Provide the [x, y] coordinate of the cell's center where the given text is located.  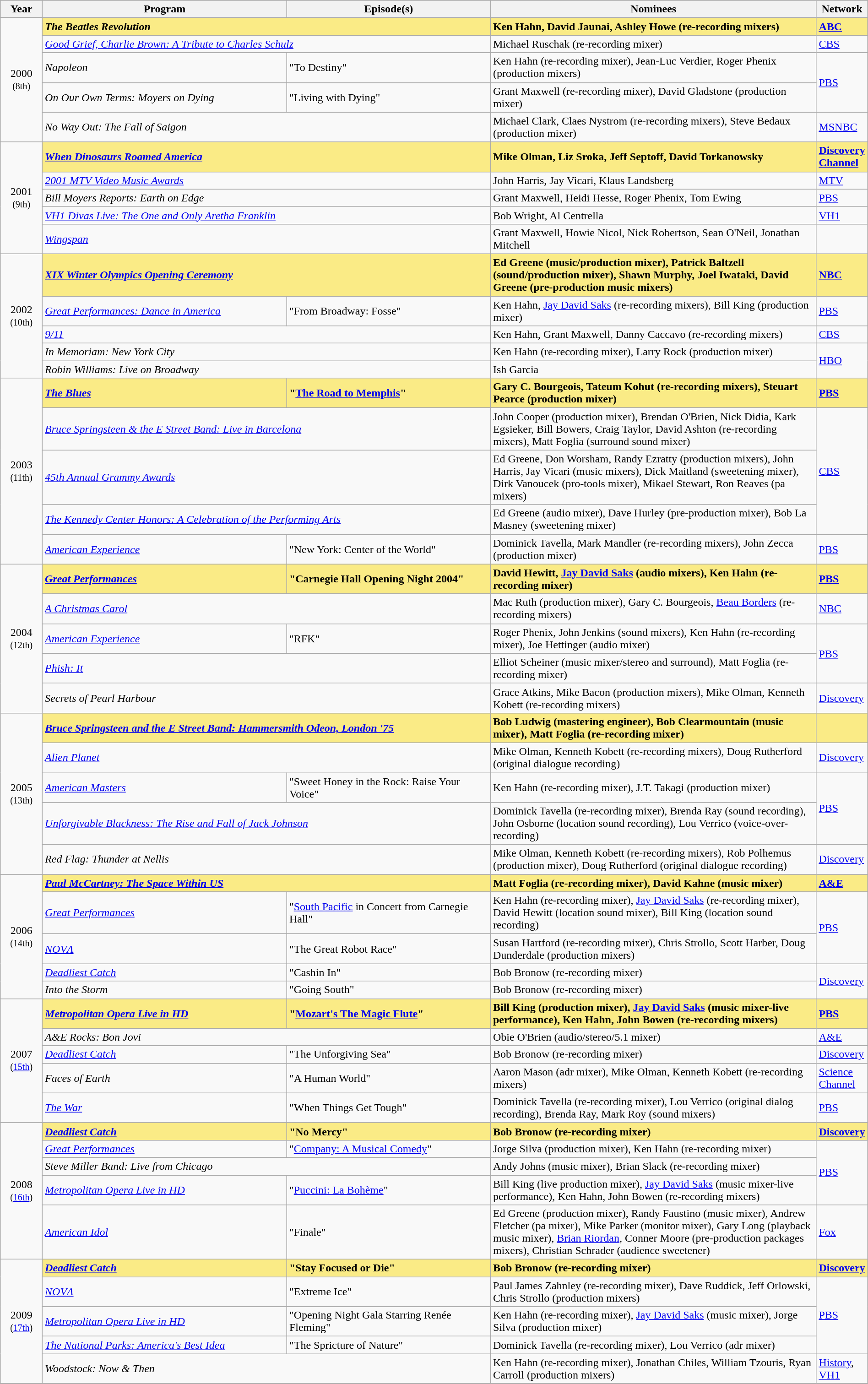
"Sweet Honey in the Rock: Raise Your Voice" [388, 787]
Aaron Mason (adr mixer), Mike Olman, Kenneth Kobett (re-recording mixers) [653, 1078]
When Dinosaurs Roamed America [266, 157]
2002 (10th) [22, 316]
"Going South" [388, 990]
"The Unforgiving Sea" [388, 1054]
Elliot Scheiner (music mixer/stereo and surround), Matt Foglia (re-recording mixer) [653, 668]
Ken Hahn (re-recording mixer), Larry Rock (production mixer) [653, 352]
Dominick Tavella (re-recording mixer), Brenda Ray (sound recording), John Osborne (location sound recording), Lou Verrico (voice-over-recording) [653, 824]
MTV [842, 180]
Nominees [653, 9]
Roger Phenix, John Jenkins (sound mixers), Ken Hahn (re-recording mixer), Joe Hettinger (audio mixer) [653, 638]
"The Road to Memphis" [388, 393]
Mike Olman, Kenneth Kobett (re-recording mixers), Rob Polhemus (production mixer), Doug Rutherford (original dialogue recording) [653, 860]
Bill Moyers Reports: Earth on Edge [266, 198]
Into the Storm [165, 990]
Grant Maxwell (re-recording mixer), David Gladstone (production mixer) [653, 97]
Napoleon [165, 68]
Bob Ludwig (mastering engineer), Bob Clearmountain (music mixer), Matt Foglia (re-recording mixer) [653, 728]
Ken Hahn (re-recording mixer), Jean-Luc Verdier, Roger Phenix (production mixers) [653, 68]
Program [165, 9]
Andy Johns (music mixer), Brian Slack (re-recording mixer) [653, 1166]
Unforgivable Blackness: The Rise and Fall of Jack Johnson [266, 824]
The War [165, 1108]
Mike Olman, Liz Sroka, Jeff Septoff, David Torkanowsky [653, 157]
Bruce Springsteen and the E Street Band: Hammersmith Odeon, London '75 [266, 728]
ABC [842, 27]
Ish Garcia [653, 369]
Paul McCartney: The Space Within US [266, 883]
Dominick Tavella (re-recording mixer), Lou Verrico (adr mixer) [653, 1345]
Dominick Tavella (re-recording mixer), Lou Verrico (original dialog recording), Brenda Ray, Mark Roy (sound mixers) [653, 1108]
A&E Rocks: Bon Jovi [266, 1037]
2004 (12th) [22, 638]
"RFK" [388, 638]
2001 (9th) [22, 198]
Year [22, 9]
Matt Foglia (re-recording mixer), David Kahne (music mixer) [653, 883]
2009 (17th) [22, 1321]
Dominick Tavella, Mark Mandler (re-recording mixers), John Zecca (production mixer) [653, 549]
The National Parks: America's Best Idea [165, 1345]
Network [842, 9]
XIX Winter Olympics Opening Ceremony [266, 275]
2006 (14th) [22, 937]
"Finale" [388, 1232]
Red Flag: Thunder at Nellis [266, 860]
David Hewitt, Jay David Saks (audio mixers), Ken Hahn (re-recording mixer) [653, 579]
Robin Williams: Live on Broadway [266, 369]
"From Broadway: Fosse" [388, 310]
Discovery Channel [842, 157]
Ken Hahn (re-recording mixer), Jay David Saks (music mixer), Jorge Silva (production mixer) [653, 1321]
"South Pacific in Concert from Carnegie Hall" [388, 913]
"No Mercy" [388, 1131]
"When Things Get Tough" [388, 1108]
Woodstock: Now & Then [266, 1369]
Obie O'Brien (audio/stereo/5.1 mixer) [653, 1037]
"Puccini: La Bohème" [388, 1189]
"The Great Robot Race" [388, 949]
Grant Maxwell, Howie Nicol, Nick Robertson, Sean O'Neil, Jonathan Mitchell [653, 239]
2005 (13th) [22, 793]
On Our Own Terms: Moyers on Dying [165, 97]
Mac Ruth (production mixer), Gary C. Bourgeois, Beau Borders (re-recording mixers) [653, 609]
2007 (15th) [22, 1060]
"The Spricture of Nature" [388, 1345]
Episode(s) [388, 9]
Ken Hahn, David Jaunai, Ashley Howe (re-recording mixers) [653, 27]
Ken Hahn, Grant Maxwell, Danny Caccavo (re-recording mixers) [653, 335]
Susan Hartford (re-recording mixer), Chris Strollo, Scott Harber, Doug Dunderdale (production mixers) [653, 949]
Bruce Springsteen & the E Street Band: Live in Barcelona [266, 429]
"Living with Dying" [388, 97]
Ken Hahn (re-recording mixer), J.T. Takagi (production mixer) [653, 787]
In Memoriam: New York City [266, 352]
MSNBC [842, 127]
"Stay Focused or Die" [388, 1268]
Fox [842, 1232]
American Masters [165, 787]
Ken Hahn (re-recording mixer), Jonathan Chiles, William Tzouris, Ryan Carroll (production mixers) [653, 1369]
Bob Wright, Al Centrella [653, 215]
2001 MTV Video Music Awards [266, 180]
Michael Clark, Claes Nystrom (re-recording mixers), Steve Bedaux (production mixer) [653, 127]
Paul James Zahnley (re-recording mixer), Dave Ruddick, Jeff Orlowski, Chris Strollo (production mixers) [653, 1292]
Alien Planet [266, 757]
2008 (16th) [22, 1191]
Jorge Silva (production mixer), Ken Hahn (re-recording mixer) [653, 1149]
"Mozart's The Magic Flute" [388, 1014]
"To Destiny" [388, 68]
Grant Maxwell, Heidi Hesse, Roger Phenix, Tom Ewing [653, 198]
"Extreme Ice" [388, 1292]
VH1 Divas Live: The One and Only Aretha Franklin [266, 215]
"New York: Center of the World" [388, 549]
Michael Ruschak (re-recording mixer) [653, 44]
2003 (11th) [22, 471]
"Carnegie Hall Opening Night 2004" [388, 579]
"Opening Night Gala Starring Renée Fleming" [388, 1321]
Bill King (live production mixer), Jay David Saks (music mixer-live performance), Ken Hahn, John Bowen (re-recording mixers) [653, 1189]
Mike Olman, Kenneth Kobett (re-recording mixers), Doug Rutherford (original dialogue recording) [653, 757]
Science Channel [842, 1078]
The Blues [165, 393]
45th Annual Grammy Awards [266, 477]
The Beatles Revolution [266, 27]
Secrets of Pearl Harbour [266, 698]
American Idol [165, 1232]
9/11 [266, 335]
Good Grief, Charlie Brown: A Tribute to Charles Schulz [266, 44]
History, VH1 [842, 1369]
"Cashin In" [388, 972]
Faces of Earth [165, 1078]
No Way Out: The Fall of Saigon [266, 127]
Phish: It [266, 668]
"Company: A Musical Comedy" [388, 1149]
Gary C. Bourgeois, Tateum Kohut (re-recording mixers), Steuart Pearce (production mixer) [653, 393]
VH1 [842, 215]
Ed Greene (music/production mixer), Patrick Baltzell (sound/production mixer), Shawn Murphy, Joel Iwataki, David Greene (pre-production music mixers) [653, 275]
2000 (8th) [22, 80]
"A Human World" [388, 1078]
Bill King (production mixer), Jay David Saks (music mixer-live performance), Ken Hahn, John Bowen (re-recording mixers) [653, 1014]
Ken Hahn, Jay David Saks (re-recording mixers), Bill King (production mixer) [653, 310]
Ed Greene (audio mixer), Dave Hurley (pre-production mixer), Bob La Masney (sweetening mixer) [653, 519]
A Christmas Carol [266, 609]
Steve Miller Band: Live from Chicago [266, 1166]
The Kennedy Center Honors: A Celebration of the Performing Arts [266, 519]
HBO [842, 361]
Great Performances: Dance in America [165, 310]
Wingspan [266, 239]
Ken Hahn (re-recording mixer), Jay David Saks (re-recording mixer), David Hewitt (location sound mixer), Bill King (location sound recording) [653, 913]
John Harris, Jay Vicari, Klaus Landsberg [653, 180]
Grace Atkins, Mike Bacon (production mixers), Mike Olman, Kenneth Kobett (re-recording mixers) [653, 698]
